Capture the cell that displays the provided text and extract its [x, y] central coordinate. 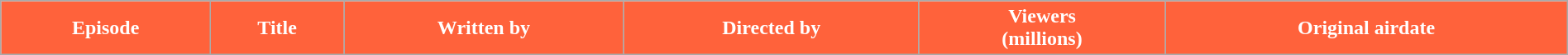
Original airdate [1366, 28]
Title [278, 28]
Viewers(millions) [1042, 28]
Directed by [771, 28]
Written by [485, 28]
Episode [106, 28]
